Provide the [x, y] coordinate of the cell's center where the given text is located.  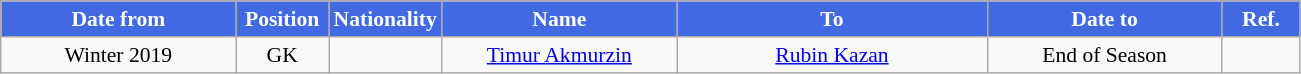
To [832, 19]
Timur Akmurzin [560, 55]
Position [282, 19]
End of Season [1104, 55]
Date to [1104, 19]
Date from [118, 19]
Nationality [384, 19]
Ref. [1261, 19]
Rubin Kazan [832, 55]
Name [560, 19]
GK [282, 55]
Winter 2019 [118, 55]
